Extract the (X, Y) coordinate from the center of the cell holding the provided text.  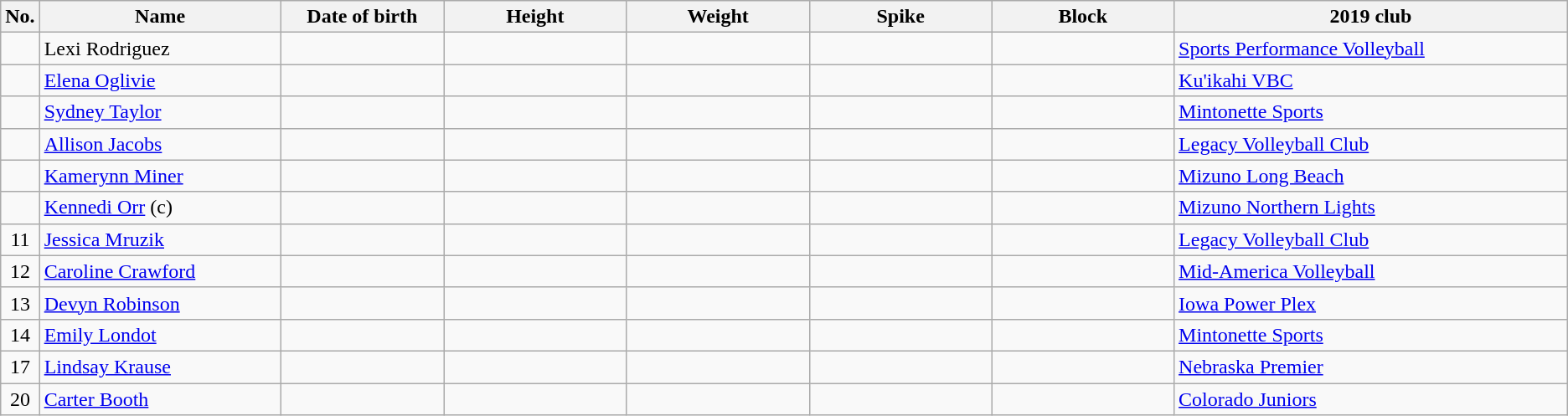
Name (160, 17)
12 (20, 271)
Mid-America Volleyball (1371, 271)
13 (20, 303)
Sports Performance Volleyball (1371, 49)
Jessica Mruzik (160, 239)
Carter Booth (160, 399)
17 (20, 367)
No. (20, 17)
14 (20, 335)
Weight (718, 17)
20 (20, 399)
Caroline Crawford (160, 271)
Elena Oglivie (160, 80)
Mizuno Northern Lights (1371, 208)
Mizuno Long Beach (1371, 176)
Spike (900, 17)
Ku'ikahi VBC (1371, 80)
2019 club (1371, 17)
Block (1083, 17)
Iowa Power Plex (1371, 303)
Colorado Juniors (1371, 399)
Lindsay Krause (160, 367)
Devyn Robinson (160, 303)
Kennedi Orr (c) (160, 208)
Lexi Rodriguez (160, 49)
Date of birth (362, 17)
11 (20, 239)
Allison Jacobs (160, 144)
Emily Londot (160, 335)
Kamerynn Miner (160, 176)
Nebraska Premier (1371, 367)
Sydney Taylor (160, 112)
Height (535, 17)
